Return [x, y] of the center of cell containing provided text 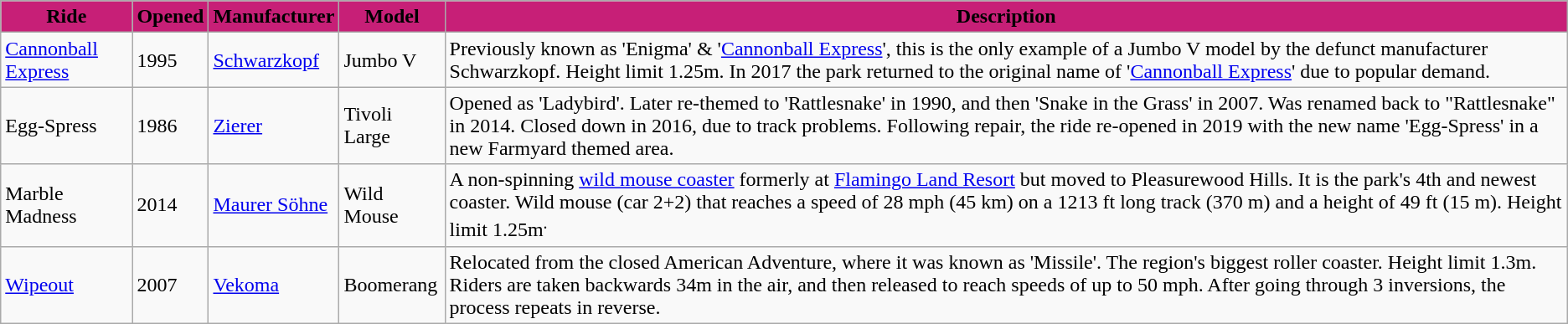
Manufacturer [274, 17]
2014 [171, 206]
Schwarzkopf [274, 60]
Vekoma [274, 285]
Model [392, 17]
Cannonball Express [67, 60]
Description [1006, 17]
2007 [171, 285]
Egg-Spress [67, 126]
Ride [67, 17]
Opened [171, 17]
Zierer [274, 126]
Maurer Söhne [274, 206]
1995 [171, 60]
1986 [171, 126]
Wipeout [67, 285]
Wild Mouse [392, 206]
Jumbo V [392, 60]
Marble Madness [67, 206]
Boomerang [392, 285]
Tivoli Large [392, 126]
